From the cell containing the given text, extract its center point as (x, y) coordinate. 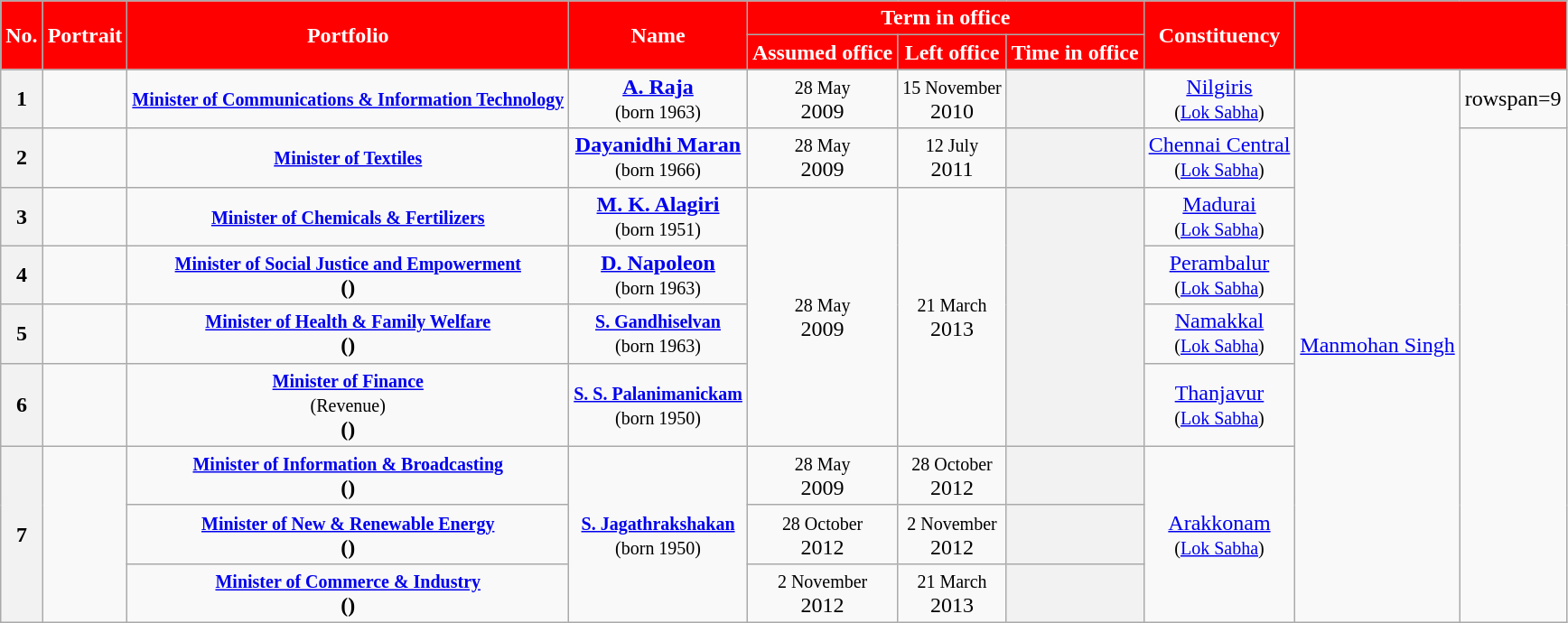
M. K. Alagiri(born 1951) (658, 217)
Thanjavur(Lok Sabha) (1219, 404)
Minister of Finance(Revenue)() (349, 404)
1 (22, 99)
Dayanidhi Maran(born 1966) (658, 157)
Minister of Commerce & Industry() (349, 592)
Manmohan Singh (1377, 347)
3 (22, 217)
D. Napoleon(born 1963) (658, 274)
Time in office (1075, 52)
Minister of Communications & Information Technology (349, 99)
Minister of Health & Family Welfare() (349, 334)
Portfolio (349, 35)
Arakkonam(Lok Sabha) (1219, 535)
S. S. Palanimanickam(born 1950) (658, 404)
A. Raja(born 1963) (658, 99)
Term in office (945, 18)
Minister of Textiles (349, 157)
S. Jagathrakshakan(born 1950) (658, 535)
Chennai Central(Lok Sabha) (1219, 157)
6 (22, 404)
2 (22, 157)
12 July2011 (952, 157)
Perambalur(Lok Sabha) (1219, 274)
15 November2010 (952, 99)
S. Gandhiselvan(born 1963) (658, 334)
Constituency (1219, 35)
Minister of Information & Broadcasting() (349, 475)
Minister of New & Renewable Energy() (349, 535)
Portrait (85, 35)
Namakkal(Lok Sabha) (1219, 334)
Minister of Chemicals & Fertilizers (349, 217)
4 (22, 274)
7 (22, 535)
Nilgiris(Lok Sabha) (1219, 99)
Minister of Social Justice and Empowerment() (349, 274)
Assumed office (822, 52)
rowspan=9 (1513, 99)
5 (22, 334)
No. (22, 35)
Left office (952, 52)
Madurai(Lok Sabha) (1219, 217)
Name (658, 35)
